Identify which cell holds the provided text, then report its (x, y) central coordinate. 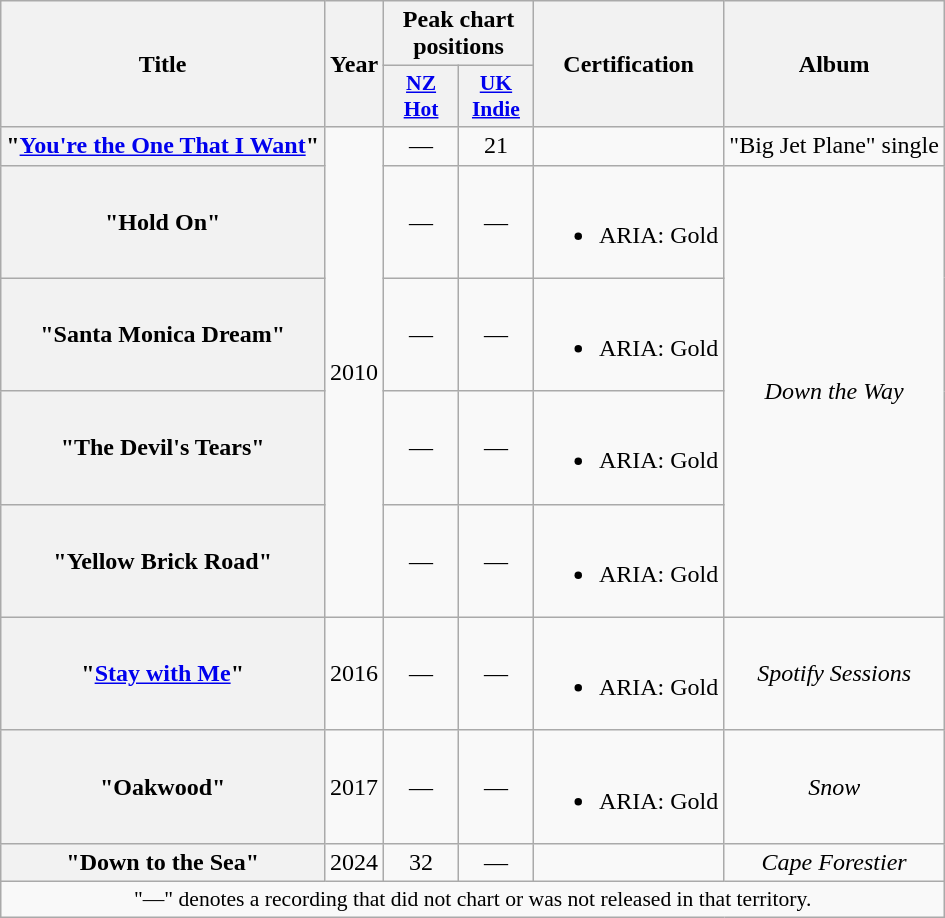
2010 (354, 372)
"Oakwood" (163, 786)
"Big Jet Plane" single (834, 146)
"Stay with Me" (163, 674)
Certification (628, 64)
Title (163, 64)
2016 (354, 674)
2024 (354, 862)
Peak chart positions (459, 34)
"Santa Monica Dream" (163, 334)
Cape Forestier (834, 862)
Album (834, 64)
"—" denotes a recording that did not chart or was not released in that territory. (473, 899)
"The Devil's Tears" (163, 448)
"Hold On" (163, 222)
"Down to the Sea" (163, 862)
"You're the One That I Want" (163, 146)
2017 (354, 786)
Snow (834, 786)
21 (496, 146)
Year (354, 64)
32 (422, 862)
"Yellow Brick Road" (163, 560)
NZHot (422, 96)
UKIndie (496, 96)
Down the Way (834, 391)
Spotify Sessions (834, 674)
